Capture the cell that displays the provided text and extract its [x, y] central coordinate. 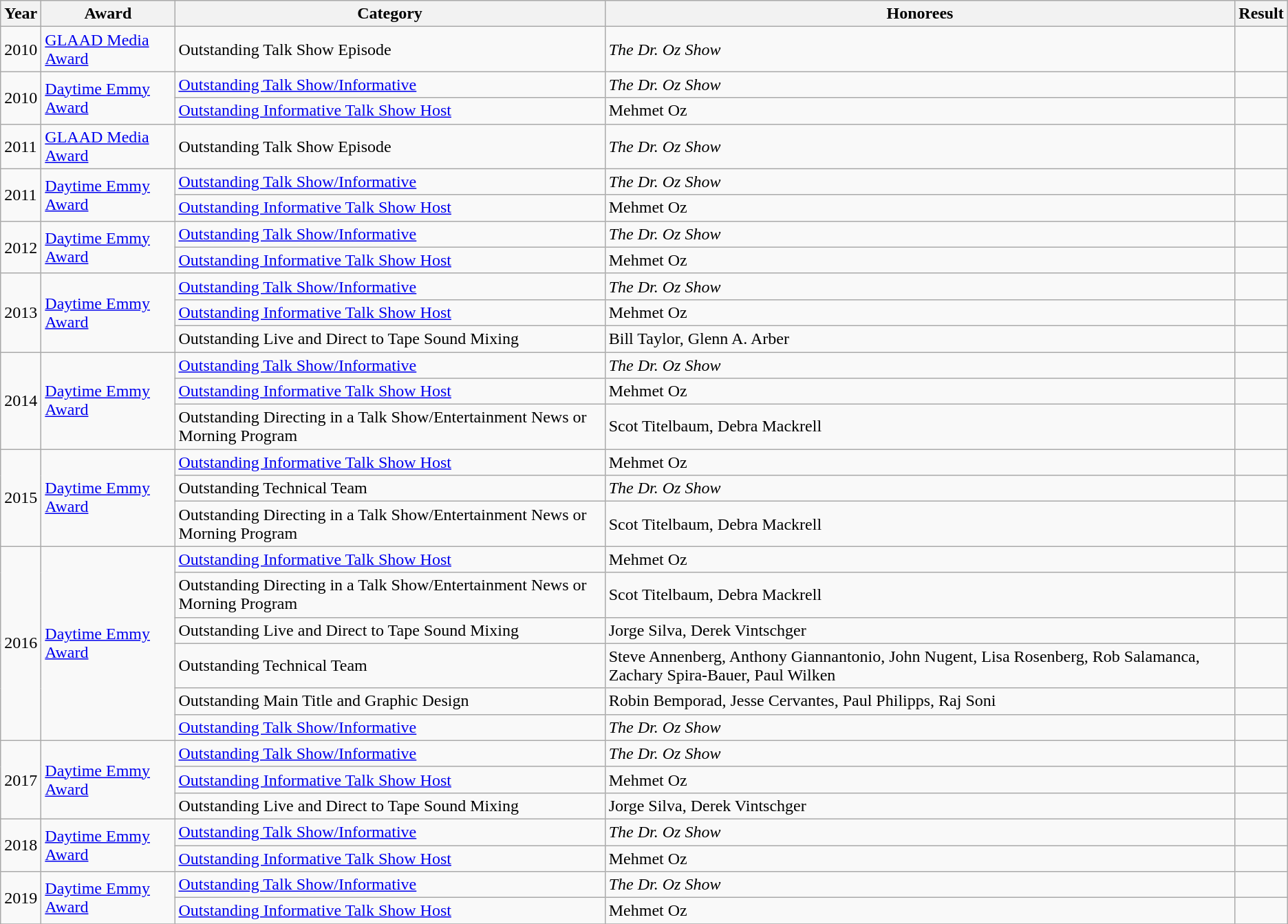
2012 [21, 247]
2013 [21, 312]
Robin Bemporad, Jesse Cervantes, Paul Philipps, Raj Soni [920, 701]
Year [21, 14]
Result [1261, 14]
Category [389, 14]
2018 [21, 845]
Bill Taylor, Glenn A. Arber [920, 339]
2019 [21, 898]
2016 [21, 643]
Honorees [920, 14]
Outstanding Main Title and Graphic Design [389, 701]
Award [108, 14]
2017 [21, 780]
2015 [21, 498]
2014 [21, 400]
Steve Annenberg, Anthony Giannantonio, John Nugent, Lisa Rosenberg, Rob Salamanca, Zachary Spira-Bauer, Paul Wilken [920, 666]
